Determine the (X, Y) coordinate at the center of the cell enclosing the given text.  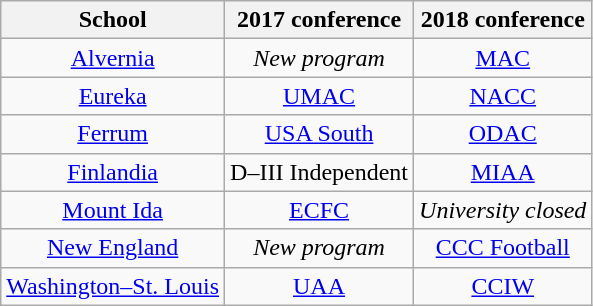
CCC Football (503, 248)
UAA (320, 286)
Alvernia (113, 58)
2018 conference (503, 20)
Washington–St. Louis (113, 286)
School (113, 20)
Finlandia (113, 172)
2017 conference (320, 20)
ECFC (320, 210)
Eureka (113, 96)
D–III Independent (320, 172)
New England (113, 248)
MAC (503, 58)
UMAC (320, 96)
CCIW (503, 286)
MIAA (503, 172)
USA South (320, 134)
University closed (503, 210)
Mount Ida (113, 210)
NACC (503, 96)
Ferrum (113, 134)
ODAC (503, 134)
